Output the [x, y] coordinate of the center of the cell containing the given text.  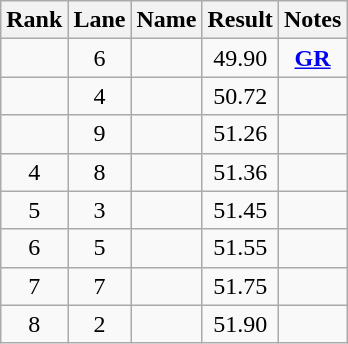
Lane [100, 20]
51.26 [240, 134]
Notes [312, 20]
51.45 [240, 210]
51.90 [240, 324]
Name [166, 20]
49.90 [240, 58]
9 [100, 134]
3 [100, 210]
50.72 [240, 96]
Rank [34, 20]
51.55 [240, 248]
Result [240, 20]
2 [100, 324]
GR [312, 58]
51.75 [240, 286]
51.36 [240, 172]
